Provide the (X, Y) coordinate of the cell's center where the given text is located.  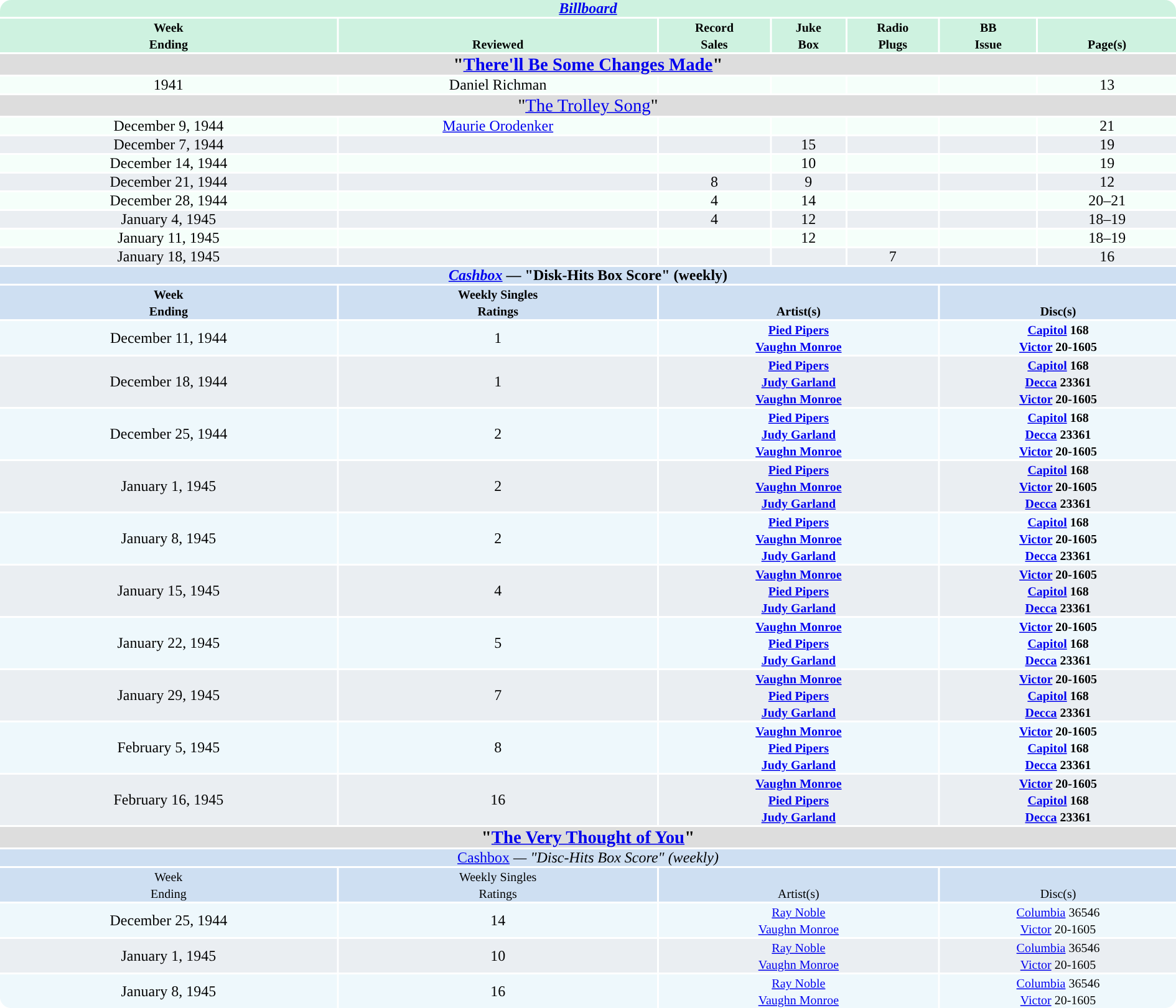
January 22, 1945 (169, 643)
February 5, 1945 (169, 748)
15 (808, 144)
January 4, 1945 (169, 219)
Billboard (588, 9)
January 29, 1945 (169, 696)
December 7, 1944 (169, 144)
February 16, 1945 (169, 800)
20–21 (1107, 200)
January 18, 1945 (169, 256)
1941 (169, 85)
Maurie Orodenker (498, 126)
December 21, 1944 (169, 182)
BBIssue (988, 35)
21 (1107, 126)
Cashbox — "Disk-Hits Box Score" (weekly) (588, 275)
Page(s) (1107, 35)
13 (1107, 85)
RadioPlugs (892, 35)
"The Very Thought of You" (588, 838)
Daniel Richman (498, 85)
5 (498, 643)
Capitol 168Victor 20-1605 (1058, 338)
Reviewed (498, 35)
Pied PipersVaughn Monroe (799, 338)
December 28, 1944 (169, 200)
"The Trolley Song" (588, 106)
December 9, 1944 (169, 126)
JukeBox (808, 35)
"There'll Be Some Changes Made" (588, 65)
January 11, 1945 (169, 238)
December 11, 1944 (169, 338)
9 (808, 182)
December 18, 1944 (169, 382)
Cashbox — "Disc-Hits Box Score" (weekly) (588, 857)
December 14, 1944 (169, 163)
RecordSales (714, 35)
January 15, 1945 (169, 591)
